Capture the cell that displays the provided text and extract its (X, Y) central coordinate. 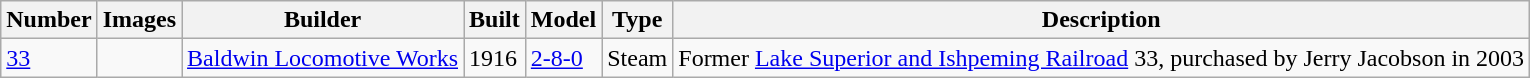
Type (638, 20)
Steam (638, 58)
Baldwin Locomotive Works (323, 58)
Builder (323, 20)
Built (495, 20)
33 (49, 58)
2-8-0 (563, 58)
Images (139, 20)
Number (49, 20)
1916 (495, 58)
Model (563, 20)
Former Lake Superior and Ishpeming Railroad 33, purchased by Jerry Jacobson in 2003 (1102, 58)
Description (1102, 20)
